Detect which cell encompasses the target text, then output its (x, y) center coordinate. 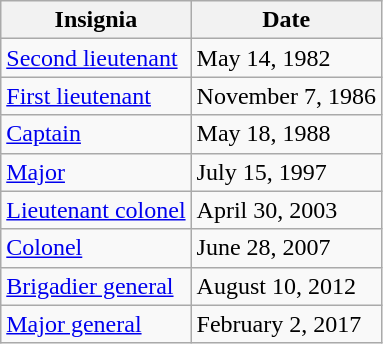
First lieutenant (96, 96)
Colonel (96, 248)
February 2, 2017 (286, 324)
May 18, 1988 (286, 134)
August 10, 2012 (286, 286)
July 15, 1997 (286, 172)
June 28, 2007 (286, 248)
April 30, 2003 (286, 210)
Second lieutenant (96, 58)
May 14, 1982 (286, 58)
November 7, 1986 (286, 96)
Major general (96, 324)
Major (96, 172)
Brigadier general (96, 286)
Date (286, 20)
Insignia (96, 20)
Captain (96, 134)
Lieutenant colonel (96, 210)
